Return the (x, y) coordinate for the center point of the cell that contains the specified text.  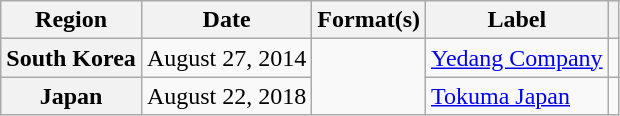
Japan (72, 96)
Region (72, 20)
Date (226, 20)
Tokuma Japan (518, 96)
South Korea (72, 58)
Label (518, 20)
Format(s) (369, 20)
Yedang Company (518, 58)
August 22, 2018 (226, 96)
August 27, 2014 (226, 58)
